Determine the (x, y) coordinate at the center of the cell enclosing the given text.  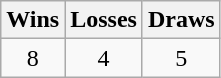
Losses (104, 20)
Wins (33, 20)
5 (181, 58)
Draws (181, 20)
8 (33, 58)
4 (104, 58)
